Capture the cell that displays the provided text and extract its [x, y] central coordinate. 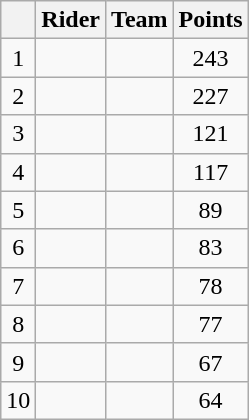
121 [210, 134]
117 [210, 172]
10 [18, 400]
Team [140, 20]
227 [210, 96]
6 [18, 248]
64 [210, 400]
77 [210, 324]
8 [18, 324]
83 [210, 248]
9 [18, 362]
89 [210, 210]
2 [18, 96]
7 [18, 286]
3 [18, 134]
78 [210, 286]
Rider [71, 20]
1 [18, 58]
5 [18, 210]
243 [210, 58]
67 [210, 362]
Points [210, 20]
4 [18, 172]
